Locate the cell with the specified text and output its [x, y] center coordinate. 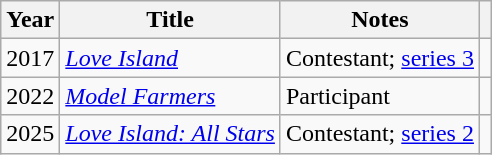
Model Farmers [170, 96]
Participant [380, 96]
Notes [380, 20]
Contestant; series 3 [380, 58]
2022 [30, 96]
2025 [30, 134]
Love Island: All Stars [170, 134]
Contestant; series 2 [380, 134]
Title [170, 20]
2017 [30, 58]
Year [30, 20]
Love Island [170, 58]
